Detect which cell encompasses the target text, then output its (X, Y) center coordinate. 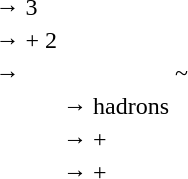
→ hadrons (116, 106)
→ + (116, 139)
